Locate the cell with the specified text and output its (x, y) center coordinate. 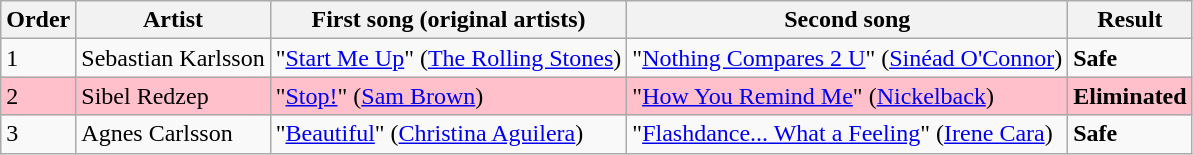
"How You Remind Me" (Nickelback) (848, 96)
"Beautiful" (Christina Aguilera) (448, 134)
"Stop!" (Sam Brown) (448, 96)
Result (1130, 20)
Artist (173, 20)
2 (38, 96)
First song (original artists) (448, 20)
"Nothing Compares 2 U" (Sinéad O'Connor) (848, 58)
3 (38, 134)
Order (38, 20)
Agnes Carlsson (173, 134)
"Flashdance... What a Feeling" (Irene Cara) (848, 134)
"Start Me Up" (The Rolling Stones) (448, 58)
Sebastian Karlsson (173, 58)
Second song (848, 20)
Sibel Redzep (173, 96)
Eliminated (1130, 96)
1 (38, 58)
